Extract the (X, Y) coordinate from the center of the cell holding the provided text.  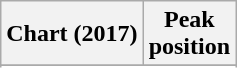
Chart (2017) (72, 34)
Peak position (189, 34)
